Locate the cell with the specified text and output its (X, Y) center coordinate. 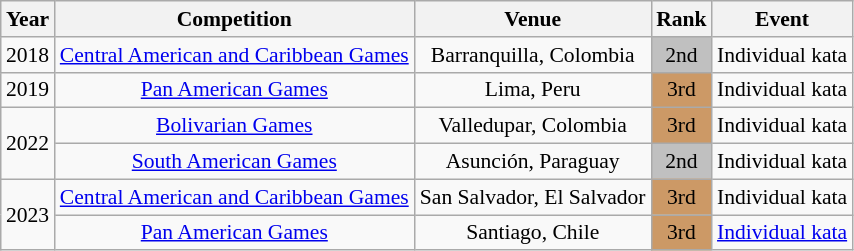
Valledupar, Colombia (532, 126)
San Salvador, El Salvador (532, 197)
Event (782, 19)
Year (28, 19)
2019 (28, 90)
Barranquilla, Colombia (532, 55)
South American Games (234, 162)
Asunción, Paraguay (532, 162)
Competition (234, 19)
Venue (532, 19)
Lima, Peru (532, 90)
Rank (682, 19)
2018 (28, 55)
2022 (28, 144)
Santiago, Chile (532, 233)
Bolivarian Games (234, 126)
2023 (28, 214)
